Pinpoint the cell where the given text exists, returning its (x, y) midpoint coordinate. 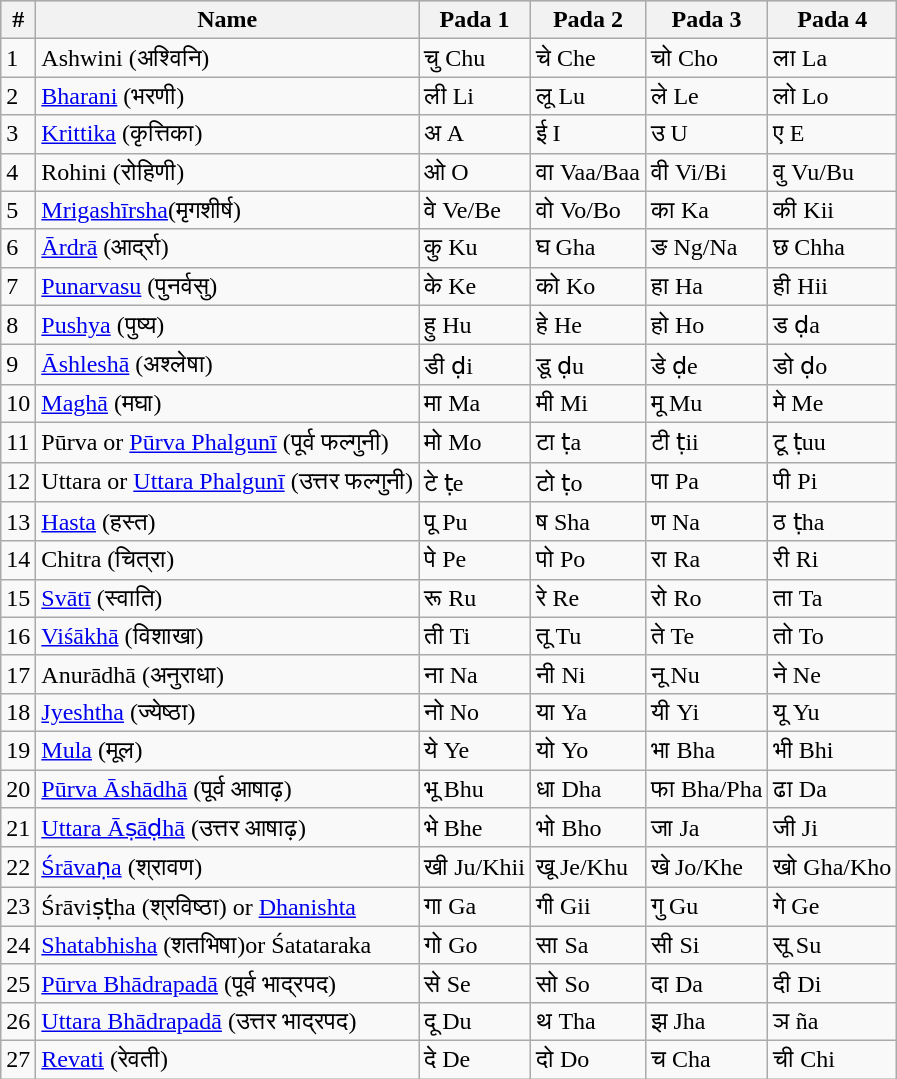
चु Chu (475, 58)
गी Gii (588, 907)
ए E (832, 134)
भू Bhu (475, 789)
को Ko (588, 286)
Ashwini (अश्विनि) (228, 58)
4 (18, 172)
जा Ja (706, 828)
झ Jha (706, 1021)
Anurādhā (अनुराधा) (228, 674)
टो ṭo (588, 482)
तू Tu (588, 636)
ये Ye (475, 750)
छ Chha (832, 248)
Uttara or Uttara Phalgunī (उत्तर फल्गुनी) (228, 482)
14 (18, 560)
भो Bho (588, 828)
18 (18, 712)
रो Ro (706, 598)
23 (18, 907)
खे Jo/Khe (706, 867)
Uttara Bhādrapadā (उत्तर भाद्रपद) (228, 1021)
यी Yi (706, 712)
से Se (475, 983)
दी Di (832, 983)
उ U (706, 134)
वी Vi/Bi (706, 172)
3 (18, 134)
लू Lu (588, 96)
Pūrva Bhādrapadā (पूर्व भाद्रपद) (228, 983)
नी Ni (588, 674)
गे Ge (832, 907)
Pada 3 (706, 20)
Viśākhā (विशाखा) (228, 636)
टा ṭa (588, 442)
पी Pi (832, 482)
ला La (832, 58)
Śrāviṣṭha (श्रविष्ठा) or Dhanishta (228, 907)
5 (18, 210)
लो Lo (832, 96)
मो Mo (475, 442)
ना Na (475, 674)
10 (18, 403)
सू Su (832, 945)
जी Ji (832, 828)
रा Ra (706, 560)
ओ O (475, 172)
हा Ha (706, 286)
वु Vu/Bu (832, 172)
सी Si (706, 945)
री Ri (832, 560)
Chitra (चित्रा) (228, 560)
Mula (मूल) (228, 750)
Jyeshtha (ज्येष्ठा) (228, 712)
या Ya (588, 712)
नू Nu (706, 674)
ठ ṭha (832, 522)
सा Sa (588, 945)
Mrigashīrsha(मृगशीर्ष) (228, 210)
Uttara Āṣāḍhā (उत्तर आषाढ़) (228, 828)
Hasta (हस्त) (228, 522)
25 (18, 983)
Pūrva Āshādhā (पूर्व आषाढ़) (228, 789)
ङ Ng/Na (706, 248)
दू Du (475, 1021)
पे Pe (475, 560)
ने Ne (832, 674)
भी Bhi (832, 750)
फा Bha/Pha (706, 789)
13 (18, 522)
Name (228, 20)
ची Chi (832, 1059)
ढा Da (832, 789)
21 (18, 828)
ञ ña (832, 1021)
16 (18, 636)
ती Ti (475, 636)
खी Ju/Khii (475, 867)
कु Ku (475, 248)
मा Ma (475, 403)
24 (18, 945)
अ A (475, 134)
पू Pu (475, 522)
Ārdrā (आर्द्रा) (228, 248)
12 (18, 482)
भे Bhe (475, 828)
Revati (रेवती) (228, 1059)
रू Ru (475, 598)
तो To (832, 636)
सो So (588, 983)
टे ṭe (475, 482)
दे De (475, 1059)
1 (18, 58)
डी ḍi (475, 365)
Pada 4 (832, 20)
वे Ve/Be (475, 210)
27 (18, 1059)
ई I (588, 134)
Pūrva or Pūrva Phalgunī (पूर्व फल्गुनी) (228, 442)
धा Dha (588, 789)
मे Me (832, 403)
टू ṭuu (832, 442)
Maghā (मघा) (228, 403)
ले Le (706, 96)
2 (18, 96)
थ Tha (588, 1021)
का Ka (706, 210)
Śrāvaṇa (श्र‌ावण) (228, 867)
वो Vo/Bo (588, 210)
Pada 2 (588, 20)
डे ḍe (706, 365)
ड ḍa (832, 325)
20 (18, 789)
खो Gha/Kho (832, 867)
Pada 1 (475, 20)
हो Ho (706, 325)
पा Pa (706, 482)
रे Re (588, 598)
11 (18, 442)
डो ḍo (832, 365)
की Kii (832, 210)
यू Yu (832, 712)
Pushya (पुष्य) (228, 325)
टी ṭii (706, 442)
दा Da (706, 983)
ष Sha (588, 522)
26 (18, 1021)
6 (18, 248)
Āshleshā (अश्लेषा) (228, 365)
डू ḍu (588, 365)
22 (18, 867)
Punarvasu (पुनर्वसु) (228, 286)
Rohini (रोहिणी) (228, 172)
यो Yo (588, 750)
Shatabhisha (शतभिषा)or Śatataraka (228, 945)
19 (18, 750)
दो Do (588, 1059)
चो Cho (706, 58)
17 (18, 674)
Svātī (स्वाति) (228, 598)
नो No (475, 712)
भा Bha (706, 750)
च Cha (706, 1059)
घ Gha (588, 248)
गा Ga (475, 907)
ते Te (706, 636)
ही Hii (832, 286)
हु Hu (475, 325)
9 (18, 365)
ली Li (475, 96)
वा Vaa/Baa (588, 172)
चे Che (588, 58)
खू Je/Khu (588, 867)
Krittika (कृत्तिका) (228, 134)
पो Po (588, 560)
के Ke (475, 286)
7 (18, 286)
हे He (588, 325)
15 (18, 598)
मी Mi (588, 403)
ता Ta (832, 598)
गु Gu (706, 907)
8 (18, 325)
Bharani (भरणी) (228, 96)
मू Mu (706, 403)
# (18, 20)
ण Na (706, 522)
गो Go (475, 945)
